Output the [x, y] coordinate of the center of the cell containing the given text.  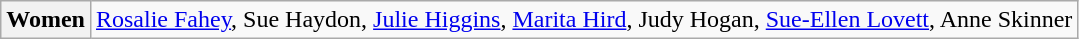
Rosalie Fahey, Sue Haydon, Julie Higgins, Marita Hird, Judy Hogan, Sue-Ellen Lovett, Anne Skinner [584, 20]
Women [46, 20]
